Find where the given text appears and provide that cell's center as (x, y) coordinate. 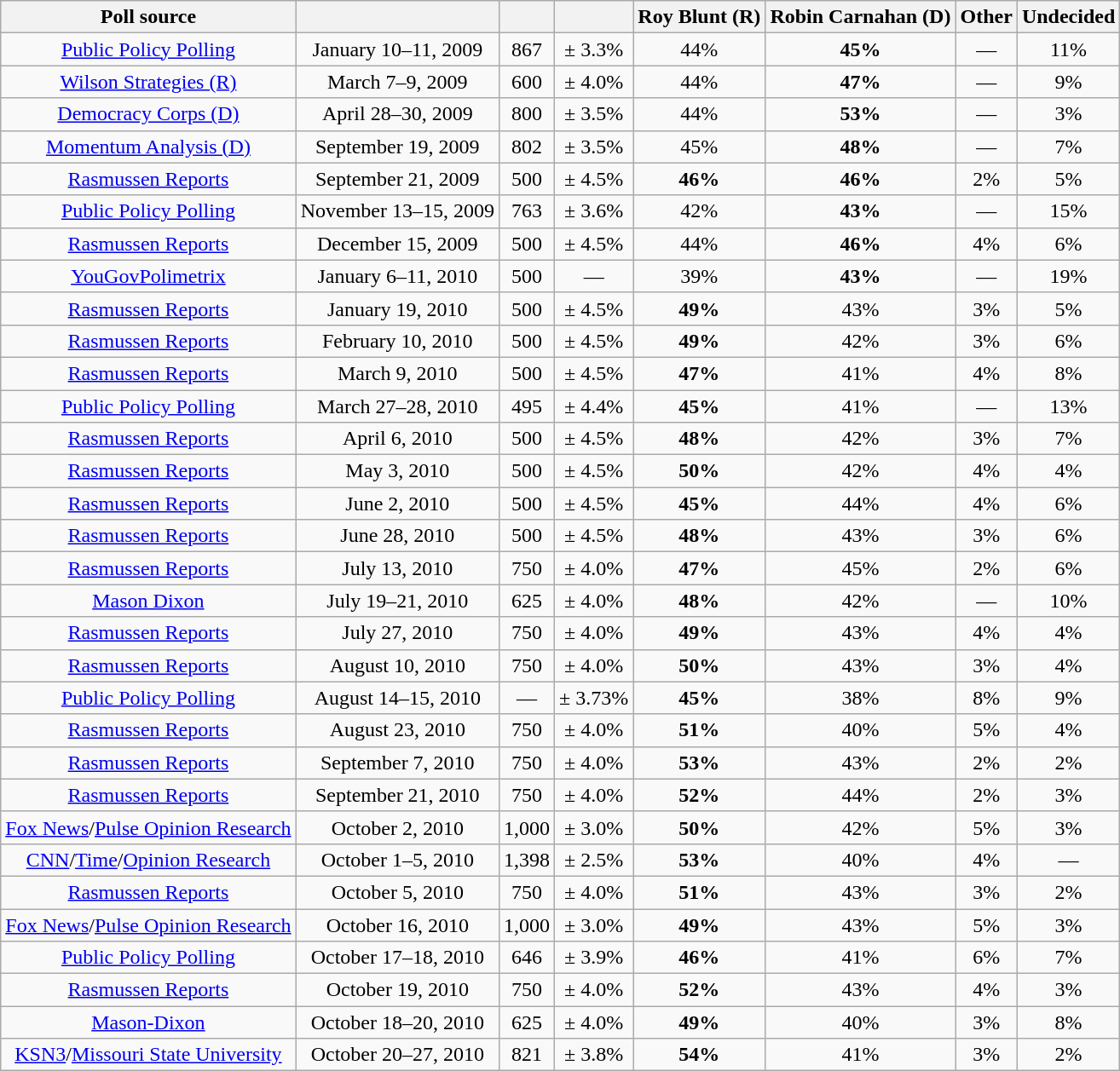
March 9, 2010 (397, 373)
± 3.6% (594, 211)
July 19–21, 2010 (397, 601)
March 7–9, 2009 (397, 82)
August 14–15, 2010 (397, 698)
54% (699, 1055)
13% (1068, 406)
1,398 (527, 860)
January 19, 2010 (397, 308)
Democracy Corps (D) (148, 114)
Mason-Dixon (148, 1022)
821 (527, 1055)
± 3.9% (594, 958)
September 7, 2010 (397, 763)
June 2, 2010 (397, 504)
802 (527, 147)
KSN3/Missouri State University (148, 1055)
September 19, 2009 (397, 147)
October 1–5, 2010 (397, 860)
September 21, 2009 (397, 179)
December 15, 2009 (397, 244)
October 18–20, 2010 (397, 1022)
October 16, 2010 (397, 924)
± 2.5% (594, 860)
763 (527, 211)
Roy Blunt (R) (699, 17)
± 3.73% (594, 698)
October 5, 2010 (397, 892)
July 13, 2010 (397, 568)
February 10, 2010 (397, 341)
10% (1068, 601)
19% (1068, 276)
800 (527, 114)
August 10, 2010 (397, 665)
January 6–11, 2010 (397, 276)
May 3, 2010 (397, 471)
October 19, 2010 (397, 990)
Mason Dixon (148, 601)
Other (986, 17)
Robin Carnahan (D) (861, 17)
July 27, 2010 (397, 633)
October 17–18, 2010 (397, 958)
Poll source (148, 17)
± 4.4% (594, 406)
867 (527, 49)
November 13–15, 2009 (397, 211)
495 (527, 406)
± 3.3% (594, 49)
Momentum Analysis (D) (148, 147)
October 20–27, 2010 (397, 1055)
CNN/Time/Opinion Research (148, 860)
April 6, 2010 (397, 439)
39% (699, 276)
YouGovPolimetrix (148, 276)
38% (861, 698)
March 27–28, 2010 (397, 406)
600 (527, 82)
September 21, 2010 (397, 795)
October 2, 2010 (397, 827)
15% (1068, 211)
± 3.8% (594, 1055)
Wilson Strategies (R) (148, 82)
January 10–11, 2009 (397, 49)
August 23, 2010 (397, 730)
646 (527, 958)
April 28–30, 2009 (397, 114)
11% (1068, 49)
Undecided (1068, 17)
June 28, 2010 (397, 536)
